Determine the (x, y) coordinate at the center of the cell enclosing the given text.  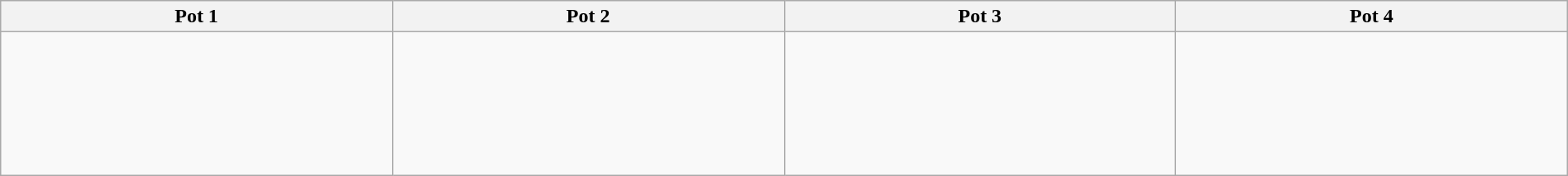
Pot 4 (1372, 17)
Pot 1 (197, 17)
Pot 3 (980, 17)
Pot 2 (588, 17)
